Provide the [X, Y] coordinate of the cell's center where the given text is located.  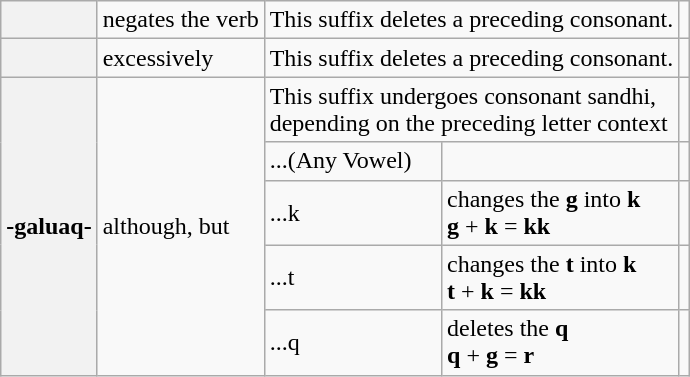
although, but [180, 226]
excessively [180, 58]
...q [352, 342]
...t [352, 278]
...(Any Vowel) [352, 161]
This suffix undergoes consonant sandhi,depending on the preceding letter context [472, 110]
negates the verb [180, 20]
changes the t into kt + k = kk [560, 278]
deletes the qq + g = r [560, 342]
-galuaq- [49, 226]
...k [352, 212]
changes the g into kg + k = kk [560, 212]
